Return (x, y) of the center of cell containing provided text 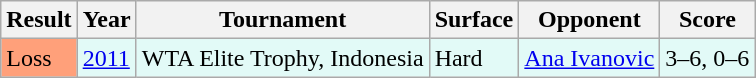
Tournament (282, 20)
Ana Ivanovic (590, 58)
Score (708, 20)
Result (39, 20)
Hard (474, 58)
WTA Elite Trophy, Indonesia (282, 58)
3–6, 0–6 (708, 58)
Year (106, 20)
Surface (474, 20)
2011 (106, 58)
Loss (39, 58)
Opponent (590, 20)
